Scan for the cell matching the given text and deliver its (X, Y) coordinate at center. 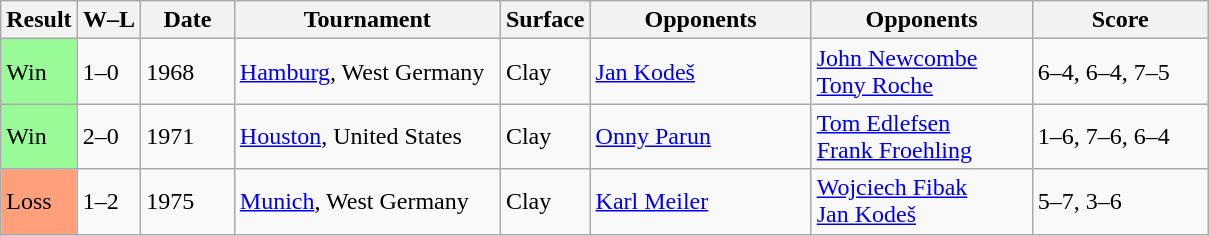
Tournament (367, 20)
Karl Meiler (700, 202)
1–6, 7–6, 6–4 (1120, 136)
Score (1120, 20)
Hamburg, West Germany (367, 72)
Tom Edlefsen Frank Froehling (922, 136)
W–L (109, 20)
1–0 (109, 72)
Jan Kodeš (700, 72)
Houston, United States (367, 136)
Surface (545, 20)
1971 (188, 136)
5–7, 3–6 (1120, 202)
John Newcombe Tony Roche (922, 72)
Loss (39, 202)
Onny Parun (700, 136)
Result (39, 20)
2–0 (109, 136)
Date (188, 20)
Wojciech Fibak Jan Kodeš (922, 202)
6–4, 6–4, 7–5 (1120, 72)
1968 (188, 72)
Munich, West Germany (367, 202)
1–2 (109, 202)
1975 (188, 202)
